Scan for the cell matching the given text and deliver its [x, y] coordinate at center. 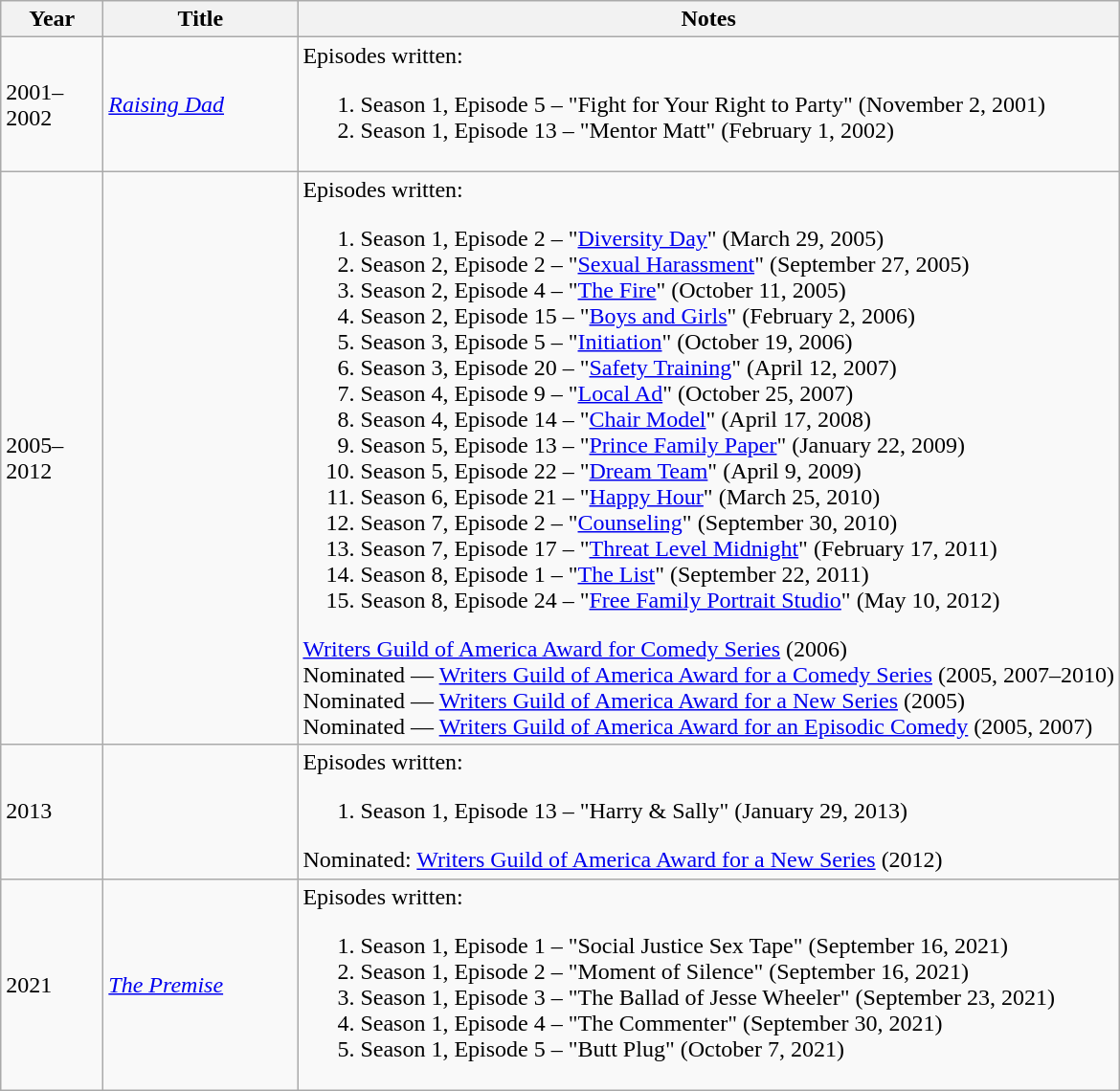
The Premise [201, 984]
2013 [52, 812]
2005–2012 [52, 457]
2001–2002 [52, 104]
Episodes written:Season 1, Episode 13 – "Harry & Sally" (January 29, 2013)Nominated: Writers Guild of America Award for a New Series (2012) [708, 812]
Raising Dad [201, 104]
Title [201, 19]
Episodes written:Season 1, Episode 5 – "Fight for Your Right to Party" (November 2, 2001)Season 1, Episode 13 – "Mentor Matt" (February 1, 2002) [708, 104]
2021 [52, 984]
Year [52, 19]
Notes [708, 19]
